Identify which cell holds the provided text, then report its (X, Y) central coordinate. 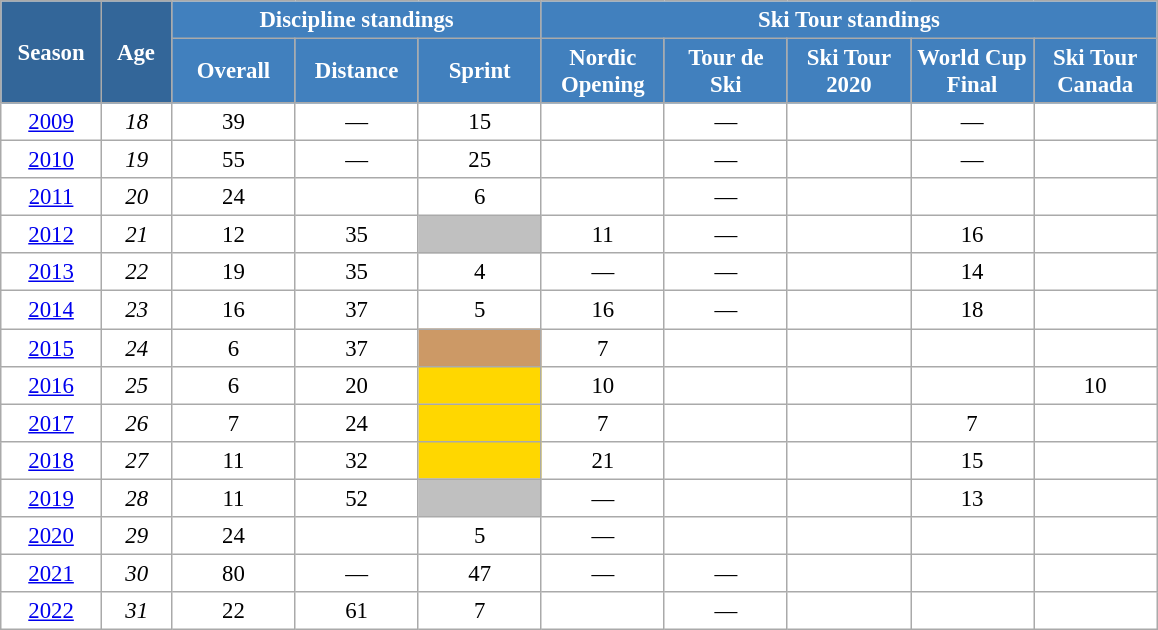
2020 (52, 536)
World CupFinal (972, 72)
4 (480, 273)
31 (136, 611)
2011 (52, 197)
55 (234, 160)
13 (972, 498)
2019 (52, 498)
47 (480, 573)
2018 (52, 460)
80 (234, 573)
29 (136, 536)
Sprint (480, 72)
12 (234, 235)
Ski TourCanada (1096, 72)
2010 (52, 160)
26 (136, 423)
Discipline standings (356, 20)
2012 (52, 235)
2015 (52, 348)
Overall (234, 72)
32 (356, 460)
23 (136, 310)
27 (136, 460)
Age (136, 52)
2021 (52, 573)
2017 (52, 423)
30 (136, 573)
Tour deSki (726, 72)
14 (972, 273)
39 (234, 122)
52 (356, 498)
61 (356, 611)
2009 (52, 122)
2022 (52, 611)
2014 (52, 310)
Ski Tour2020 (848, 72)
Season (52, 52)
28 (136, 498)
Ski Tour standings (848, 20)
NordicOpening (602, 72)
2016 (52, 385)
Distance (356, 72)
2013 (52, 273)
